From the cell containing the given text, extract its center point as (x, y) coordinate. 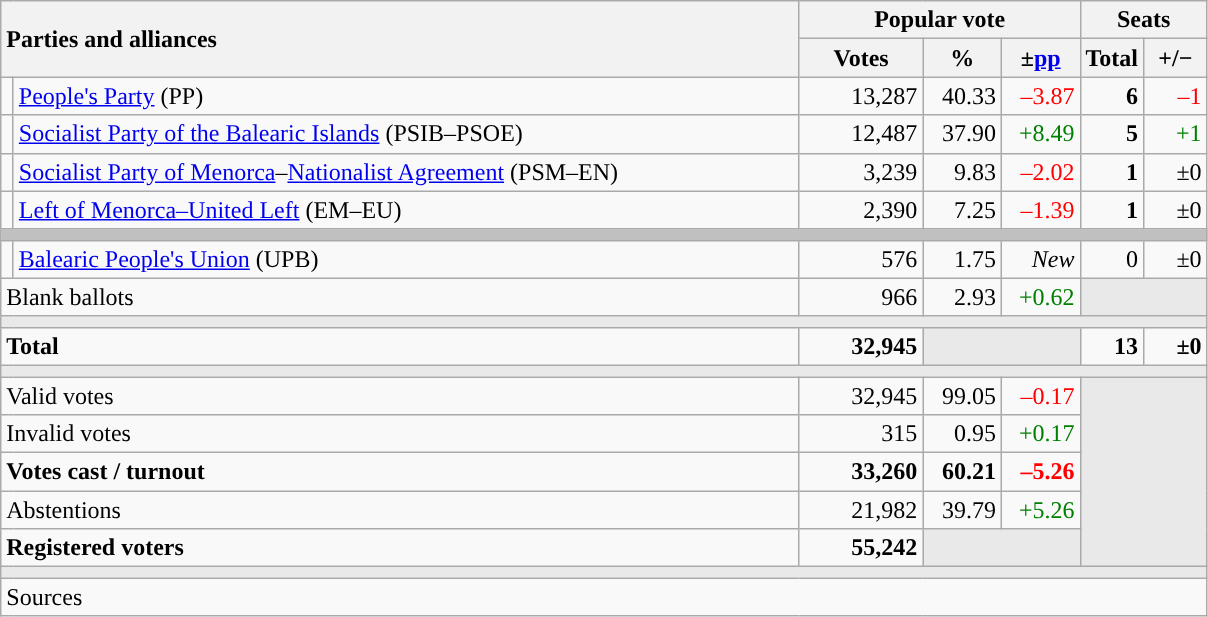
Parties and alliances (400, 39)
Abstentions (400, 510)
9.83 (962, 172)
37.90 (962, 134)
576 (861, 259)
21,982 (861, 510)
% (962, 58)
–1 (1176, 96)
+/− (1176, 58)
33,260 (861, 472)
Left of Menorca–United Left (EM–EU) (406, 210)
+1 (1176, 134)
–5.26 (1040, 472)
Sources (604, 597)
Blank ballots (400, 297)
315 (861, 434)
Registered voters (400, 548)
Balearic People's Union (UPB) (406, 259)
–1.39 (1040, 210)
0.95 (962, 434)
Seats (1144, 20)
39.79 (962, 510)
+0.17 (1040, 434)
People's Party (PP) (406, 96)
New (1040, 259)
966 (861, 297)
+8.49 (1040, 134)
Valid votes (400, 395)
+5.26 (1040, 510)
Votes cast / turnout (400, 472)
+0.62 (1040, 297)
3,239 (861, 172)
6 (1112, 96)
Popular vote (940, 20)
60.21 (962, 472)
Socialist Party of Menorca–Nationalist Agreement (PSM–EN) (406, 172)
Invalid votes (400, 434)
2,390 (861, 210)
1.75 (962, 259)
Votes (861, 58)
Socialist Party of the Balearic Islands (PSIB–PSOE) (406, 134)
–2.02 (1040, 172)
2.93 (962, 297)
13,287 (861, 96)
40.33 (962, 96)
13 (1112, 346)
–3.87 (1040, 96)
0 (1112, 259)
±pp (1040, 58)
55,242 (861, 548)
–0.17 (1040, 395)
12,487 (861, 134)
7.25 (962, 210)
99.05 (962, 395)
5 (1112, 134)
